Search for the cell housing the specified text and yield its [x, y] center coordinate. 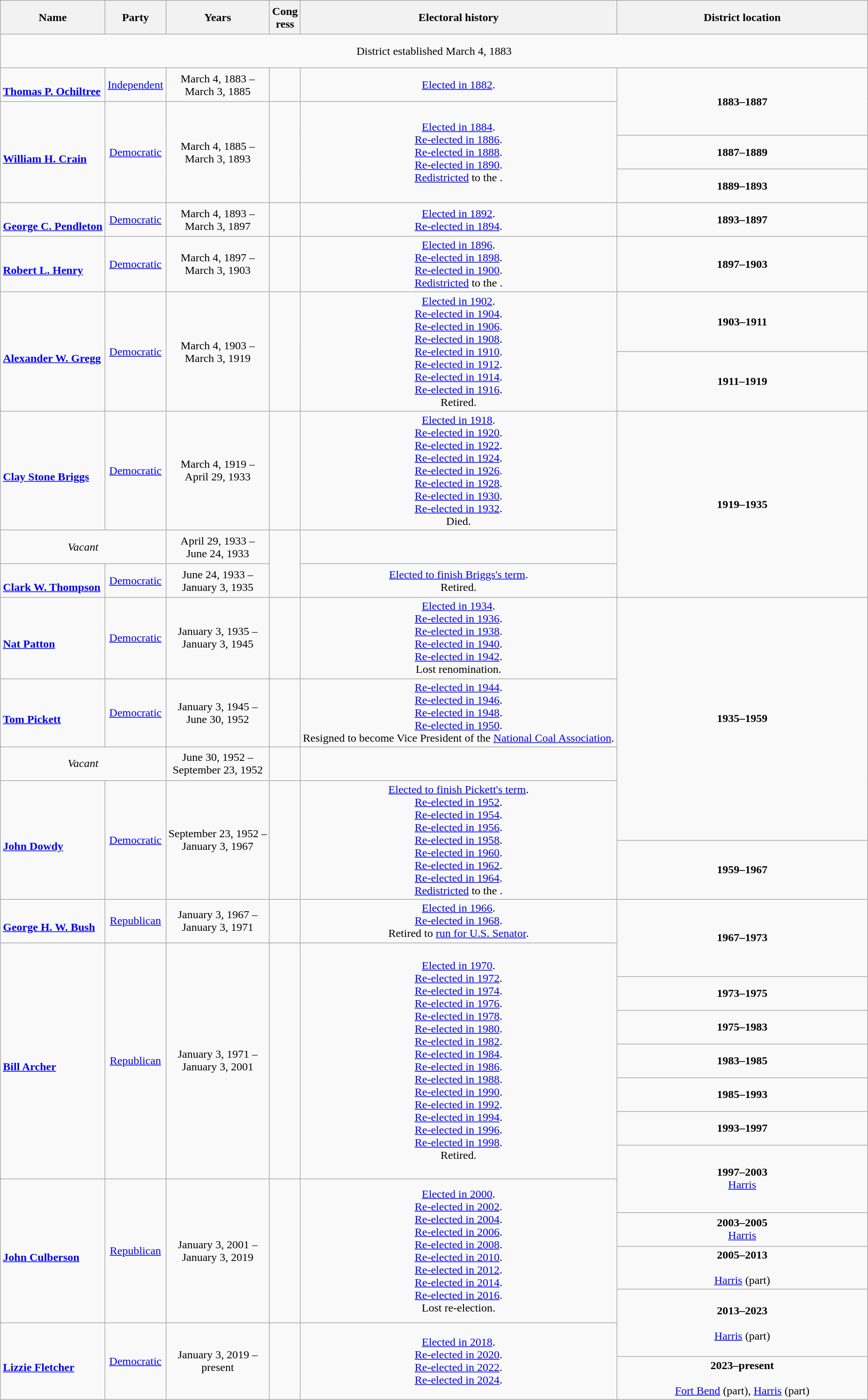
Elected in 1896.Re-elected in 1898.Re-elected in 1900.Redistricted to the . [459, 264]
March 4, 1919 –April 29, 1933 [218, 471]
2023–presentFort Bend (part), Harris (part) [742, 1378]
Robert L. Henry [53, 264]
June 30, 1952 –September 23, 1952 [218, 764]
Years [218, 17]
1893–1897 [742, 220]
1911–1919 [742, 381]
March 4, 1885 –March 3, 1893 [218, 152]
1967–1973 [742, 938]
2003–2005Harris [742, 1229]
March 4, 1897 –March 3, 1903 [218, 264]
1993–1997 [742, 1128]
Clay Stone Briggs [53, 471]
January 3, 2019 –present [218, 1361]
Elected in 1892.Re-elected in 1894. [459, 220]
2005–2013Harris (part) [742, 1267]
January 3, 1935 –January 3, 1945 [218, 638]
Tom Pickett [53, 713]
1935–1959 [742, 719]
1897–1903 [742, 264]
Party [135, 17]
Re-elected in 1944.Re-elected in 1946.Re-elected in 1948.Re-elected in 1950.Resigned to become Vice President of the National Coal Association. [459, 713]
March 4, 1893 –March 3, 1897 [218, 220]
William H. Crain [53, 152]
John Culberson [53, 1251]
January 3, 1971 –January 3, 2001 [218, 1061]
George H. W. Bush [53, 921]
June 24, 1933 –January 3, 1935 [218, 581]
March 4, 1883 –March 3, 1885 [218, 85]
1919–1935 [742, 504]
1975–1983 [742, 1027]
Alexander W. Gregg [53, 352]
Congress [285, 17]
1983–1985 [742, 1061]
September 23, 1952 –January 3, 1967 [218, 840]
Lizzie Fletcher [53, 1361]
Clark W. Thompson [53, 581]
1887–1889 [742, 152]
District established March 4, 1883 [434, 51]
George C. Pendleton [53, 220]
Electoral history [459, 17]
Elected to finish Briggs's term.Retired. [459, 581]
1973–1975 [742, 993]
Elected in 1884.Re-elected in 1886.Re-elected in 1888.Re-elected in 1890.Redistricted to the . [459, 152]
Name [53, 17]
John Dowdy [53, 840]
Elected in 2018.Re-elected in 2020.Re-elected in 2022.Re-elected in 2024. [459, 1361]
1985–1993 [742, 1094]
1889–1893 [742, 186]
January 3, 1967 –January 3, 1971 [218, 921]
1997–2003Harris [742, 1179]
Bill Archer [53, 1061]
Thomas P. Ochiltree [53, 85]
January 3, 1945 –June 30, 1952 [218, 713]
Elected in 1934.Re-elected in 1936.Re-elected in 1938.Re-elected in 1940.Re-elected in 1942.Lost renomination. [459, 638]
District location [742, 17]
March 4, 1903 –March 3, 1919 [218, 352]
Elected in 1966.Re-elected in 1968.Retired to run for U.S. Senator. [459, 921]
1883–1887 [742, 102]
Nat Patton [53, 638]
Independent [135, 85]
Elected in 1882. [459, 85]
2013–2023Harris (part) [742, 1323]
January 3, 2001 –January 3, 2019 [218, 1251]
1959–1967 [742, 870]
1903–1911 [742, 322]
April 29, 1933 –June 24, 1933 [218, 547]
